From the cell containing the given text, extract its center point as (x, y) coordinate. 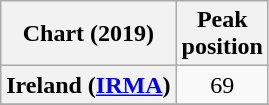
Ireland (IRMA) (88, 85)
69 (222, 85)
Peakposition (222, 34)
Chart (2019) (88, 34)
